Provide the [X, Y] coordinate of the cell's center where the given text is located.  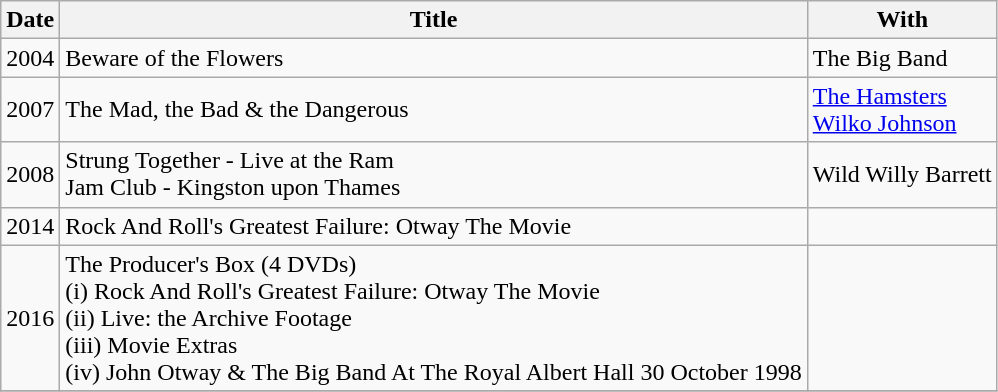
The Big Band [902, 58]
2007 [30, 110]
Beware of the Flowers [434, 58]
The Mad, the Bad & the Dangerous [434, 110]
The Hamsters Wilko Johnson [902, 110]
With [902, 20]
Title [434, 20]
2004 [30, 58]
2014 [30, 226]
2008 [30, 174]
2016 [30, 318]
Date [30, 20]
Strung Together - Live at the Ram Jam Club - Kingston upon Thames [434, 174]
Wild Willy Barrett [902, 174]
Rock And Roll's Greatest Failure: Otway The Movie [434, 226]
